Capture the cell that displays the provided text and extract its (X, Y) central coordinate. 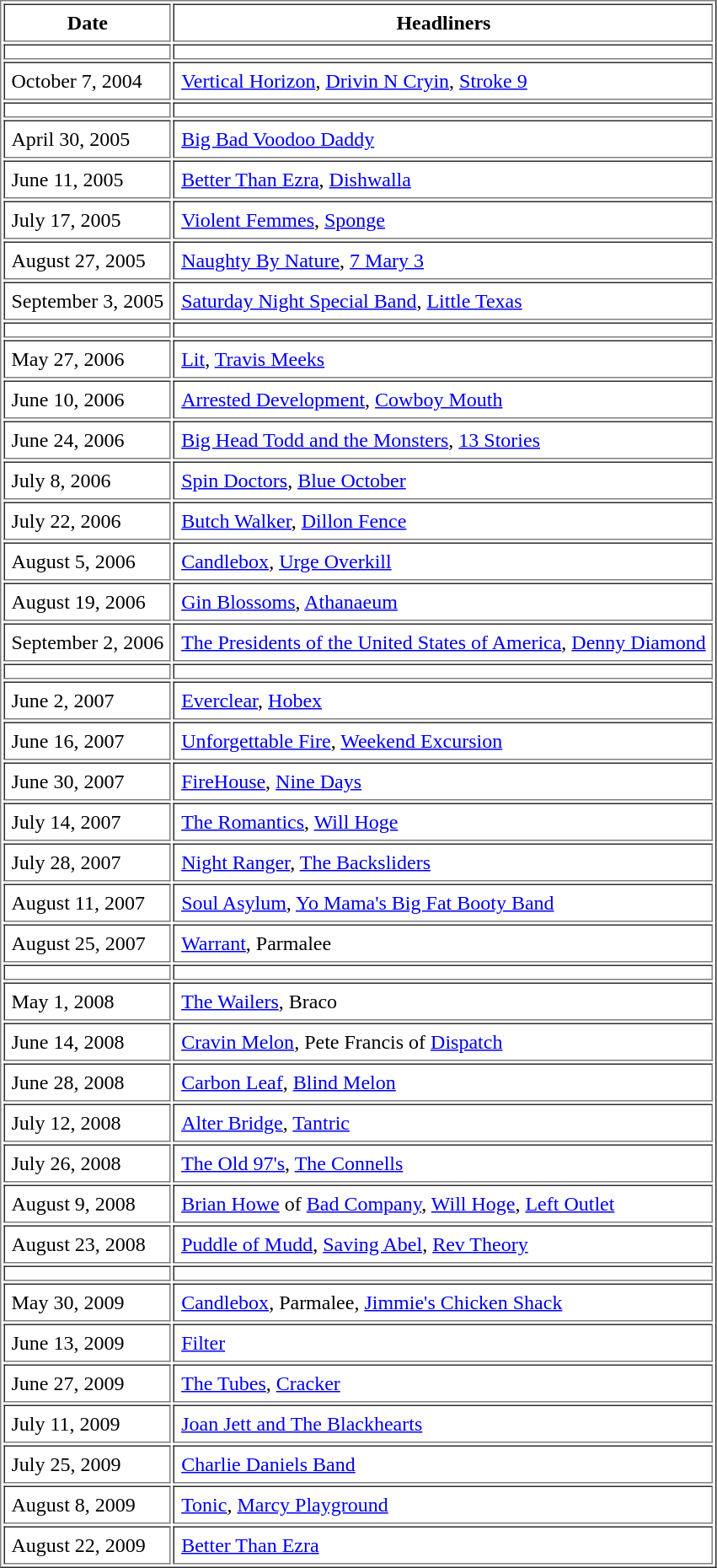
The Wailers, Braco (443, 1001)
October 7, 2004 (88, 81)
Charlie Daniels Band (443, 1463)
July 22, 2006 (88, 521)
Gin Blossoms, Athanaeum (443, 602)
The Old 97's, The Connells (443, 1163)
June 27, 2009 (88, 1383)
Butch Walker, Dillon Fence (443, 521)
August 27, 2005 (88, 260)
Carbon Leaf, Blind Melon (443, 1082)
June 14, 2008 (88, 1042)
Better Than Ezra, Dishwalla (443, 179)
Lit, Travis Meeks (443, 359)
Better Than Ezra (443, 1544)
Joan Jett and The Blackhearts (443, 1423)
August 11, 2007 (88, 902)
June 13, 2009 (88, 1342)
May 1, 2008 (88, 1001)
June 30, 2007 (88, 781)
Alter Bridge, Tantric (443, 1123)
September 2, 2006 (88, 642)
Arrested Development, Cowboy Mouth (443, 400)
July 11, 2009 (88, 1423)
August 25, 2007 (88, 942)
August 23, 2008 (88, 1244)
FireHouse, Nine Days (443, 781)
Unforgettable Fire, Weekend Excursion (443, 740)
Big Head Todd and the Monsters, 13 Stories (443, 440)
Vertical Horizon, Drivin N Cryin, Stroke 9 (443, 81)
June 24, 2006 (88, 440)
Soul Asylum, Yo Mama's Big Fat Booty Band (443, 902)
Saturday Night Special Band, Little Texas (443, 300)
July 25, 2009 (88, 1463)
Night Ranger, The Backsliders (443, 862)
Headliners (443, 22)
August 22, 2009 (88, 1544)
July 8, 2006 (88, 481)
Candlebox, Parmalee, Jimmie's Chicken Shack (443, 1302)
May 27, 2006 (88, 359)
July 17, 2005 (88, 219)
July 28, 2007 (88, 862)
June 2, 2007 (88, 700)
June 10, 2006 (88, 400)
August 8, 2009 (88, 1504)
The Romantics, Will Hoge (443, 821)
July 12, 2008 (88, 1123)
Date (88, 22)
June 28, 2008 (88, 1082)
August 19, 2006 (88, 602)
Brian Howe of Bad Company, Will Hoge, Left Outlet (443, 1204)
Candlebox, Urge Overkill (443, 561)
Warrant, Parmalee (443, 942)
Big Bad Voodoo Daddy (443, 138)
August 9, 2008 (88, 1204)
Filter (443, 1342)
The Tubes, Cracker (443, 1383)
Spin Doctors, Blue October (443, 481)
April 30, 2005 (88, 138)
Cravin Melon, Pete Francis of Dispatch (443, 1042)
Puddle of Mudd, Saving Abel, Rev Theory (443, 1244)
July 14, 2007 (88, 821)
July 26, 2008 (88, 1163)
June 11, 2005 (88, 179)
Violent Femmes, Sponge (443, 219)
May 30, 2009 (88, 1302)
Everclear, Hobex (443, 700)
The Presidents of the United States of America, Denny Diamond (443, 642)
Naughty By Nature, 7 Mary 3 (443, 260)
June 16, 2007 (88, 740)
September 3, 2005 (88, 300)
August 5, 2006 (88, 561)
Tonic, Marcy Playground (443, 1504)
